Pinpoint the cell where the given text exists, returning its [x, y] midpoint coordinate. 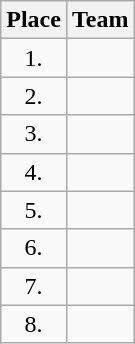
Place [34, 20]
7. [34, 286]
2. [34, 96]
1. [34, 58]
8. [34, 324]
5. [34, 210]
Team [100, 20]
4. [34, 172]
6. [34, 248]
3. [34, 134]
